Provide the (x, y) coordinate of the cell's center where the given text is located.  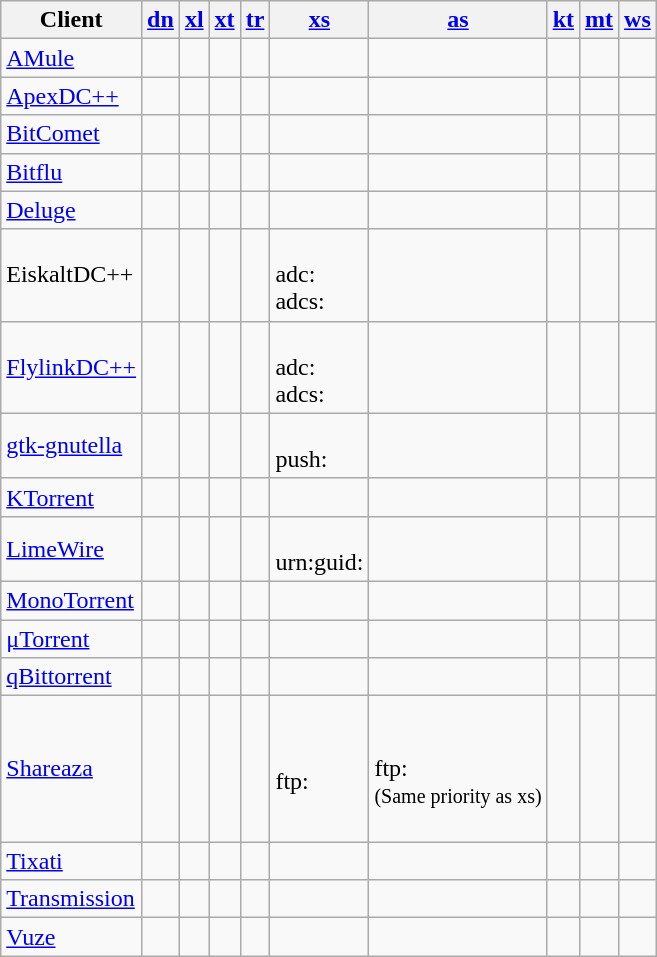
AMule (72, 58)
LimeWire (72, 548)
BitComet (72, 134)
dn (161, 20)
Vuze (72, 937)
Client (72, 20)
xs (320, 20)
EiskaltDC++ (72, 275)
Bitflu (72, 172)
FlylinkDC++ (72, 367)
Deluge (72, 210)
as (458, 20)
Shareaza (72, 769)
ws (638, 20)
ApexDC++ (72, 96)
KTorrent (72, 497)
tr (255, 20)
xt (224, 20)
μTorrent (72, 639)
ftp: (Same priority as xs) (458, 769)
kt (563, 20)
qBittorrent (72, 677)
xl (194, 20)
ftp: (320, 769)
push: (320, 446)
urn:guid: (320, 548)
Tixati (72, 861)
Transmission (72, 899)
mt (600, 20)
MonoTorrent (72, 600)
gtk-gnutella (72, 446)
